Return the (x, y) coordinate for the center point of the cell that contains the specified text.  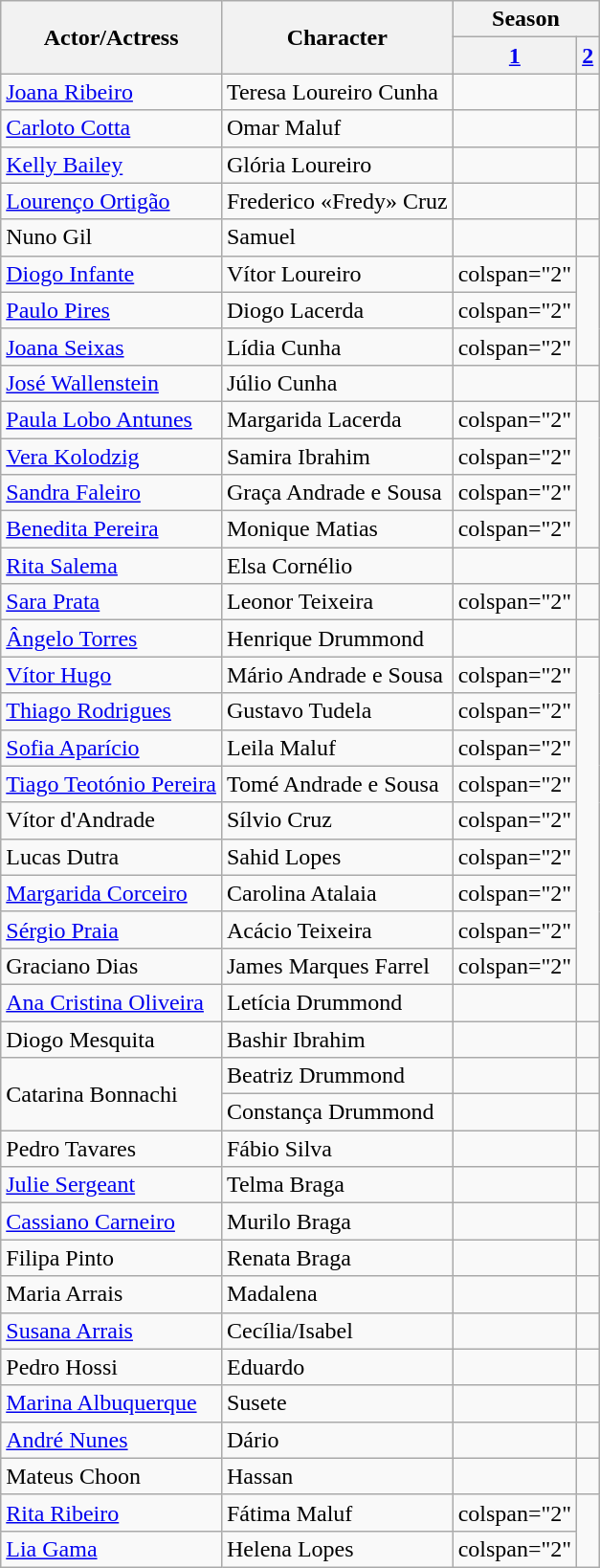
2 (588, 56)
Lia Gama (111, 1549)
Beatriz Drummond (337, 1076)
Tomé Andrade e Sousa (337, 784)
Paulo Pires (111, 310)
Madalena (337, 1294)
Actor/Actress (111, 37)
Sahid Lopes (337, 857)
Sara Prata (111, 602)
Mateus Choon (111, 1476)
Vítor d'Andrade (111, 820)
Diogo Lacerda (337, 310)
Gustavo Tudela (337, 711)
Filipa Pinto (111, 1258)
Rita Salema (111, 566)
Cassiano Carneiro (111, 1221)
Pedro Tavares (111, 1149)
James Marques Farrel (337, 966)
Leila Maluf (337, 748)
Season (526, 19)
Joana Ribeiro (111, 92)
Diogo Infante (111, 274)
Mário Andrade e Sousa (337, 675)
Eduardo (337, 1367)
Character (337, 37)
Monique Matias (337, 529)
Paula Lobo Antunes (111, 419)
Rita Ribeiro (111, 1512)
Lucas Dutra (111, 857)
Marina Albuquerque (111, 1403)
Graciano Dias (111, 966)
Ana Cristina Oliveira (111, 1002)
Nuno Gil (111, 237)
Carolina Atalaia (337, 893)
Ângelo Torres (111, 638)
Sofia Aparício (111, 748)
Vítor Loureiro (337, 274)
Joana Seixas (111, 347)
Telma Braga (337, 1185)
Thiago Rodrigues (111, 711)
Elsa Cornélio (337, 566)
Tiago Teotónio Pereira (111, 784)
Glória Loureiro (337, 165)
Constança Drummond (337, 1112)
Renata Braga (337, 1258)
André Nunes (111, 1440)
Cecília/Isabel (337, 1331)
Júlio Cunha (337, 383)
Sílvio Cruz (337, 820)
Samuel (337, 237)
Margarida Lacerda (337, 419)
Susete (337, 1403)
Pedro Hossi (111, 1367)
Omar Maluf (337, 128)
Samira Ibrahim (337, 457)
Acácio Teixeira (337, 930)
Lídia Cunha (337, 347)
Leonor Teixeira (337, 602)
Murilo Braga (337, 1221)
Margarida Corceiro (111, 893)
Helena Lopes (337, 1549)
Graça Andrade e Sousa (337, 493)
Hassan (337, 1476)
Julie Sergeant (111, 1185)
Letícia Drummond (337, 1002)
Bashir Ibrahim (337, 1039)
José Wallenstein (111, 383)
Maria Arrais (111, 1294)
Carloto Cotta (111, 128)
Frederico «Fredy» Cruz (337, 201)
Sandra Faleiro (111, 493)
Dário (337, 1440)
Fábio Silva (337, 1149)
Diogo Mesquita (111, 1039)
Vítor Hugo (111, 675)
Sérgio Praia (111, 930)
Lourenço Ortigão (111, 201)
Teresa Loureiro Cunha (337, 92)
Vera Kolodzig (111, 457)
1 (515, 56)
Benedita Pereira (111, 529)
Henrique Drummond (337, 638)
Catarina Bonnachi (111, 1094)
Fátima Maluf (337, 1512)
Susana Arrais (111, 1331)
Kelly Bailey (111, 165)
